Scan for the cell matching the given text and deliver its (X, Y) coordinate at center. 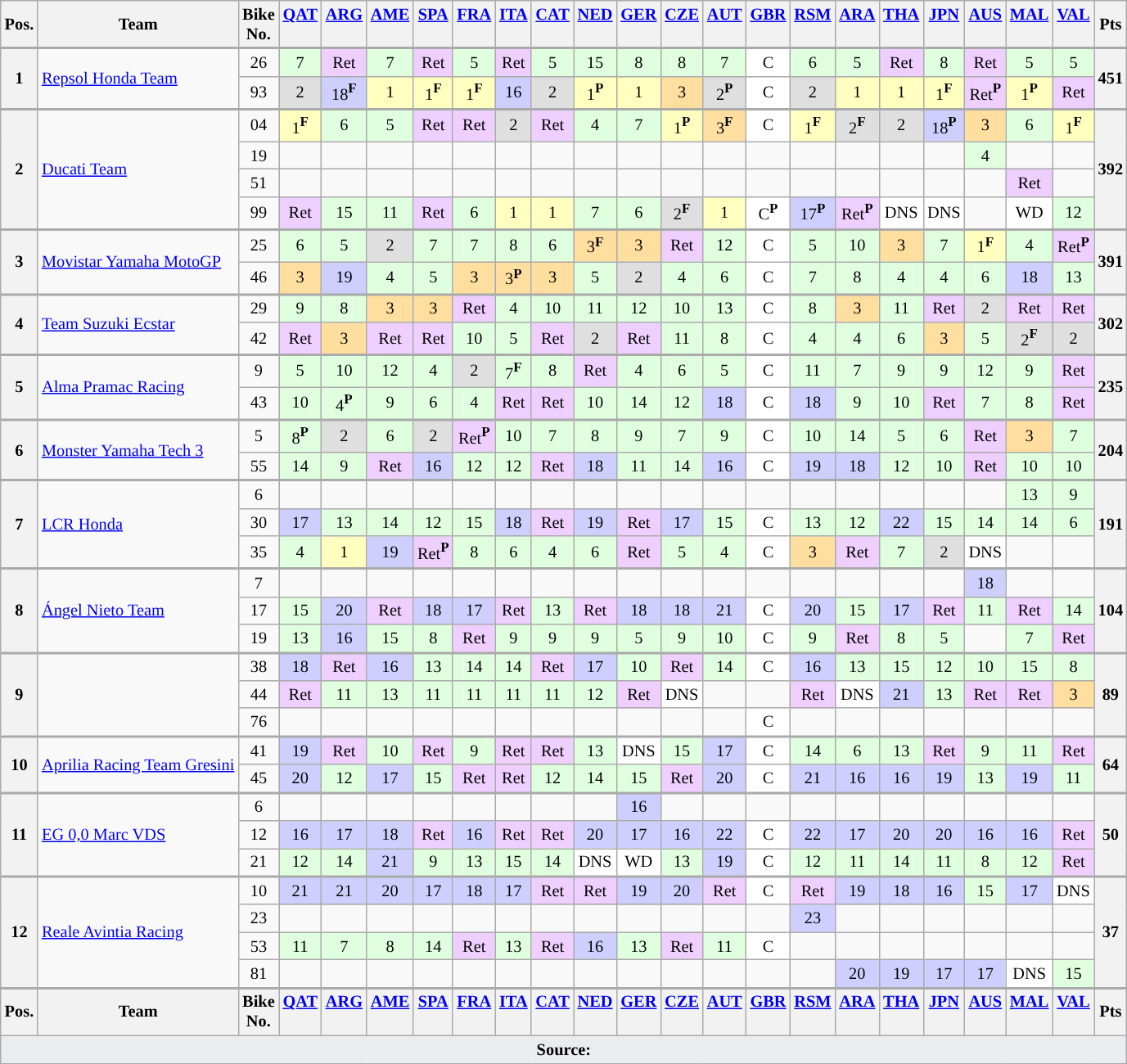
2P (725, 92)
99 (259, 213)
EG 0,0 Marc VDS (137, 834)
43 (259, 404)
35 (259, 552)
Team Suzuki Ecstar (137, 324)
Repsol Honda Team (137, 79)
81 (259, 973)
8P (300, 435)
3P (513, 277)
38 (259, 666)
Aprilia Racing Team Gresini (137, 764)
64 (1111, 764)
Movistar Yamaha MotoGP (137, 262)
46 (259, 277)
LCR Honda (137, 525)
41 (259, 750)
104 (1111, 610)
26 (259, 62)
451 (1111, 79)
45 (259, 778)
302 (1111, 324)
391 (1111, 262)
50 (1111, 834)
55 (259, 466)
204 (1111, 449)
18F (344, 92)
37 (1111, 932)
04 (259, 125)
17P (812, 213)
44 (259, 694)
29 (259, 308)
Ducati Team (137, 169)
Alma Pramac Racing (137, 386)
4P (344, 404)
51 (259, 183)
392 (1111, 169)
53 (259, 946)
25 (259, 246)
93 (259, 92)
7F (513, 371)
Monster Yamaha Tech 3 (137, 449)
89 (1111, 694)
191 (1111, 525)
235 (1111, 386)
CP (769, 213)
Reale Avintia Racing (137, 932)
Source: (564, 1049)
18P (944, 125)
42 (259, 338)
Ángel Nieto Team (137, 610)
76 (259, 722)
30 (259, 522)
